For the text-containing cell, return its midpoint in [X, Y] coordinate format. 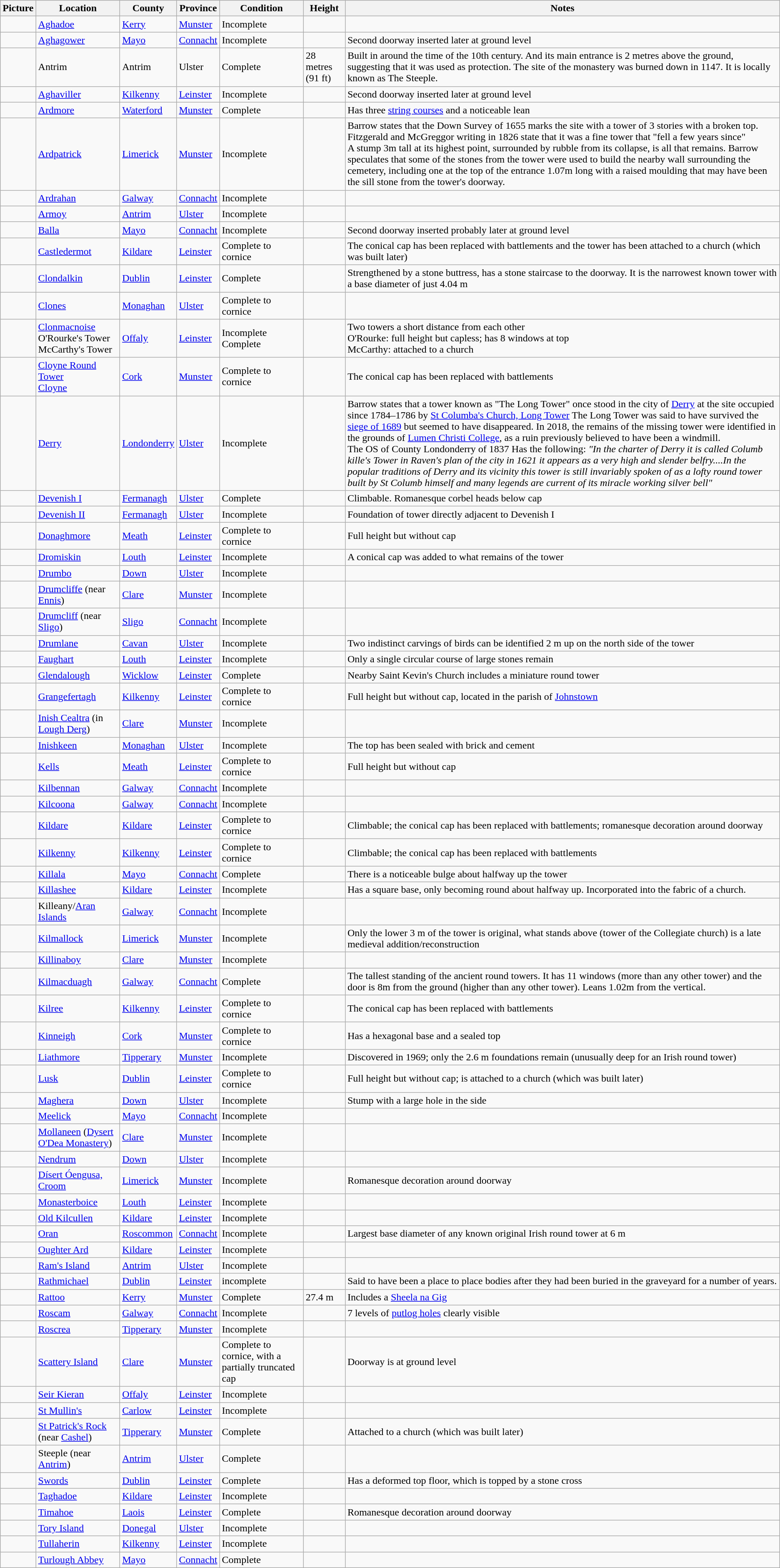
Dromiskin [78, 557]
Ardpatrick [78, 154]
Complete to cornice, with a partially truncated cap [262, 1361]
Includes a Sheela na Gig [562, 1297]
Kilbennan [78, 788]
Donegal [148, 1528]
Kilmallock [78, 939]
Tory Island [78, 1528]
Donaghmore [78, 536]
Aghagower [78, 40]
Inish Cealtra (in Lough Derg) [78, 724]
Kinneigh [78, 1035]
Lusk [78, 1079]
The conical cap has been replaced with battlements and the tower has been attached to a church (which was built later) [562, 251]
Rathmichael [78, 1281]
Castledermot [78, 251]
Maghera [78, 1100]
Two towers a short distance from each otherO'Rourke: full height but capless; has 8 windows at topMcCarthy: attached to a church [562, 338]
27.4 m [324, 1297]
Second doorway inserted probably later at ground level [562, 230]
IncompleteComplete [262, 338]
Turlough Abbey [78, 1560]
Mollaneen (Dysert O'Dea Monastery) [78, 1138]
Cloyne Round Tower Cloyne [78, 377]
Devenish II [78, 514]
Drumcliff (near Sligo) [78, 622]
incomplete [262, 1281]
Londonderry [148, 443]
Roscam [78, 1313]
Sligo [148, 622]
Timahoe [78, 1512]
There is a noticeable bulge about halfway up the tower [562, 874]
Drumbo [78, 573]
Province [198, 8]
Has a hexagonal base and a sealed top [562, 1035]
Seir Kieran [78, 1394]
Rattoo [78, 1297]
Has three string courses and a noticeable lean [562, 110]
St Mullin's [78, 1410]
Kilmacduagh [78, 981]
Balla [78, 230]
Has a square base, only becoming round about halfway up. Incorporated into the fabric of a church. [562, 890]
Doorway is at ground level [562, 1361]
Drumlane [78, 643]
Liathmore [78, 1057]
Discovered in 1969; only the 2.6 m foundations remain (unusually deep for an Irish round tower) [562, 1057]
28 metres (91 ft) [324, 67]
Height [324, 8]
Largest base diameter of any known original Irish round tower at 6 m [562, 1234]
Ardmore [78, 110]
Attached to a church (which was built later) [562, 1432]
Glendalough [78, 675]
Only a single circular course of large stones remain [562, 659]
Has a deformed top floor, which is topped by a stone cross [562, 1480]
Picture [18, 8]
The top has been sealed with brick and cement [562, 745]
Kells [78, 767]
Killala [78, 874]
7 levels of putlog holes clearly visible [562, 1313]
Strengthened by a stone buttress, has a stone staircase to the doorway. It is the narrowest known tower with a base diameter of just 4.04 m [562, 278]
Faughart [78, 659]
ClonmacnoiseO'Rourke's TowerMcCarthy's Tower [78, 338]
Kilcoona [78, 804]
Dísert Óengusa, Croom [78, 1180]
Climbable; the conical cap has been replaced with battlements; romanesque decoration around doorway [562, 825]
Killinaboy [78, 960]
Old Kilcullen [78, 1218]
Carlow [148, 1410]
Aghaviller [78, 94]
Devenish I [78, 498]
Full height but without cap, located in the parish of Johnstown [562, 696]
Cavan [148, 643]
Inishkeen [78, 745]
Kilree [78, 1009]
Roscommon [148, 1234]
Roscrea [78, 1329]
Ram's Island [78, 1265]
Only the lower 3 m of the tower is original, what stands above (tower of the Collegiate church) is a late medieval addition/reconstruction [562, 939]
Scattery Island [78, 1361]
Monasterboice [78, 1202]
Taghadoe [78, 1496]
St Patrick's Rock (near Cashel) [78, 1432]
Armoy [78, 214]
Steeple (near Antrim) [78, 1459]
Condition [262, 8]
Grangefertagh [78, 696]
Laois [148, 1512]
Killashee [78, 890]
A conical cap was added to what remains of the tower [562, 557]
Clones [78, 305]
Drumcliffe (near Ennis) [78, 594]
Meelick [78, 1116]
County [148, 8]
Foundation of tower directly adjacent to Devenish I [562, 514]
Wicklow [148, 675]
Tullaherin [78, 1544]
Nearby Saint Kevin's Church includes a miniature round tower [562, 675]
Notes [562, 8]
Location [78, 8]
Derry [78, 443]
Oran [78, 1234]
Stump with a large hole in the side [562, 1100]
Clondalkin [78, 278]
Aghadoe [78, 24]
Climbable; the conical cap has been replaced with battlements [562, 853]
Said to have been a place to place bodies after they had been buried in the graveyard for a number of years. [562, 1281]
Swords [78, 1480]
Ardrahan [78, 198]
Killeany/Aran Islands [78, 911]
Oughter Ard [78, 1250]
Nendrum [78, 1159]
Waterford [148, 110]
Two indistinct carvings of birds can be identified 2 m up on the north side of the tower [562, 643]
Full height but without cap; is attached to a church (which was built later) [562, 1079]
Climbable. Romanesque corbel heads below cap [562, 498]
